Search for the cell housing the specified text and yield its [X, Y] center coordinate. 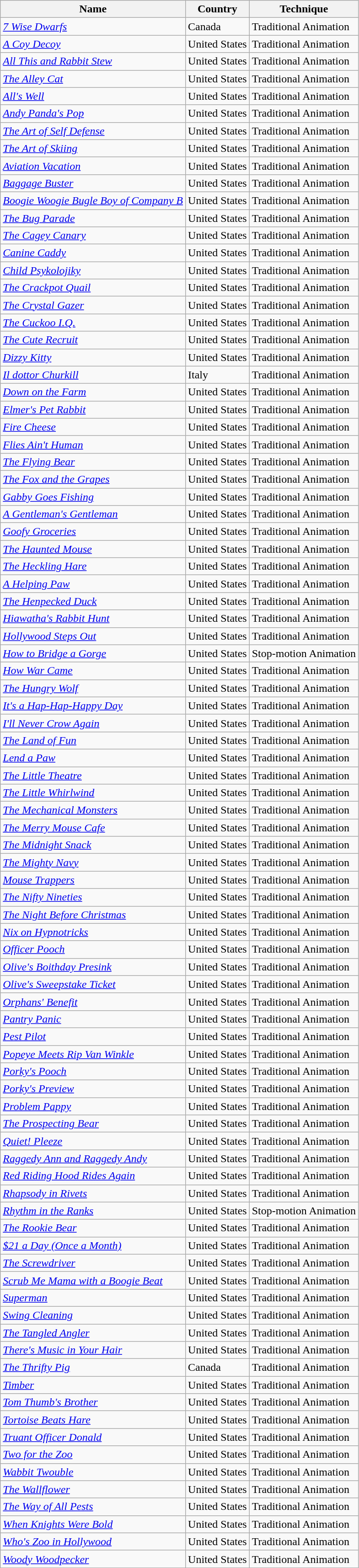
The Little Theatre [93, 776]
Tortoise Beats Hare [93, 1420]
The Tangled Angler [93, 1333]
The Mechanical Monsters [93, 810]
Swing Cleaning [93, 1315]
Truant Officer Donald [93, 1437]
The Rookie Bear [93, 1228]
Raggedy Ann and Raggedy Andy [93, 1158]
Gabby Goes Fishing [93, 496]
Elmer's Pet Rabbit [93, 410]
All This and Rabbit Stew [93, 61]
The Crackpot Quail [93, 288]
Flies Ain't Human [93, 444]
Technique [304, 9]
Orphans' Benefit [93, 1002]
Pest Pilot [93, 1036]
Name [93, 9]
Porky's Preview [93, 1089]
The Thrifty Pig [93, 1368]
Officer Pooch [93, 949]
Mouse Trappers [93, 880]
The Night Before Christmas [93, 915]
Goofy Groceries [93, 532]
Scrub Me Mama with a Boogie Beat [93, 1280]
Rhythm in the Ranks [93, 1211]
The Little Whirlwind [93, 793]
The Cute Recruit [93, 340]
Country [218, 9]
The Wallflower [93, 1489]
Tom Thumb's Brother [93, 1402]
The Hungry Wolf [93, 688]
Two for the Zoo [93, 1455]
The Art of Self Defense [93, 131]
The Art of Skiing [93, 148]
Superman [93, 1298]
Olive's Sweepstake Ticket [93, 984]
Who's Zoo in Hollywood [93, 1541]
Fire Cheese [93, 427]
Porky's Pooch [93, 1072]
7 Wise Dwarfs [93, 27]
The Haunted Mouse [93, 549]
The Cagey Canary [93, 236]
Problem Pappy [93, 1106]
The Bug Parade [93, 218]
The Nifty Nineties [93, 897]
Boogie Woogie Bugle Boy of Company B [93, 200]
$21 a Day (Once a Month) [93, 1245]
The Heckling Hare [93, 566]
The Fox and the Grapes [93, 479]
The Prospecting Bear [93, 1124]
The Screwdriver [93, 1263]
Timber [93, 1385]
Hiawatha's Rabbit Hunt [93, 619]
The Midnight Snack [93, 845]
Andy Panda's Pop [93, 113]
There's Music in Your Hair [93, 1350]
Canine Caddy [93, 253]
All's Well [93, 96]
Dizzy Kitty [93, 357]
The Flying Bear [93, 462]
Wabbit Twouble [93, 1472]
Hollywood Steps Out [93, 636]
Woody Woodpecker [93, 1559]
It's a Hap-Hap-Happy Day [93, 706]
The Land of Fun [93, 740]
The Mighty Navy [93, 862]
How War Came [93, 671]
Nix on Hypnotricks [93, 932]
Il dottor Churkill [93, 375]
When Knights Were Bold [93, 1524]
The Cuckoo I.Q. [93, 323]
The Alley Cat [93, 79]
Red Riding Hood Rides Again [93, 1176]
Aviation Vacation [93, 166]
The Way of All Pests [93, 1507]
Lend a Paw [93, 758]
A Helping Paw [93, 584]
Down on the Farm [93, 392]
The Henpecked Duck [93, 601]
Popeye Meets Rip Van Winkle [93, 1054]
Child Psykolojiky [93, 270]
Italy [218, 375]
Baggage Buster [93, 183]
I'll Never Crow Again [93, 723]
The Crystal Gazer [93, 305]
Quiet! Pleeze [93, 1141]
A Coy Decoy [93, 44]
A Gentleman's Gentleman [93, 514]
How to Bridge a Gorge [93, 653]
The Merry Mouse Cafe [93, 828]
Rhapsody in Rivets [93, 1193]
Olive's Boithday Presink [93, 967]
Pantry Panic [93, 1019]
